Provide the [X, Y] coordinate of the cell's center where the given text is located.  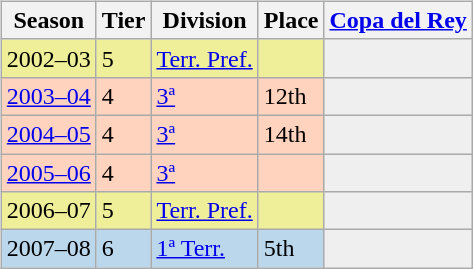
2003–04 [48, 96]
12th [291, 96]
6 [124, 249]
Season [48, 20]
Copa del Rey [398, 20]
2006–07 [48, 211]
5th [291, 249]
Place [291, 20]
2002–03 [48, 58]
1ª Terr. [204, 249]
2004–05 [48, 134]
14th [291, 134]
Tier [124, 20]
Division [204, 20]
2007–08 [48, 249]
2005–06 [48, 173]
